Return (X, Y) of the center of cell containing provided text 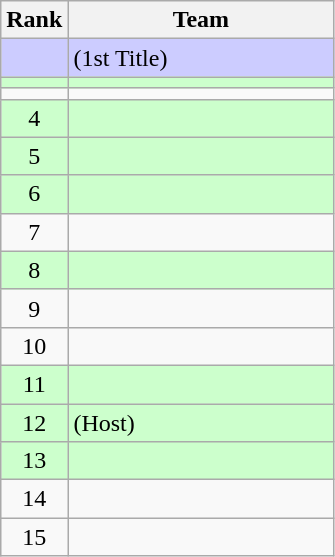
9 (34, 308)
10 (34, 346)
6 (34, 194)
Rank (34, 20)
Team (201, 20)
14 (34, 499)
4 (34, 118)
(Host) (201, 423)
13 (34, 461)
(1st Title) (201, 58)
12 (34, 423)
15 (34, 537)
11 (34, 384)
8 (34, 270)
5 (34, 156)
7 (34, 232)
